For the text-containing cell, return its midpoint in (X, Y) coordinate format. 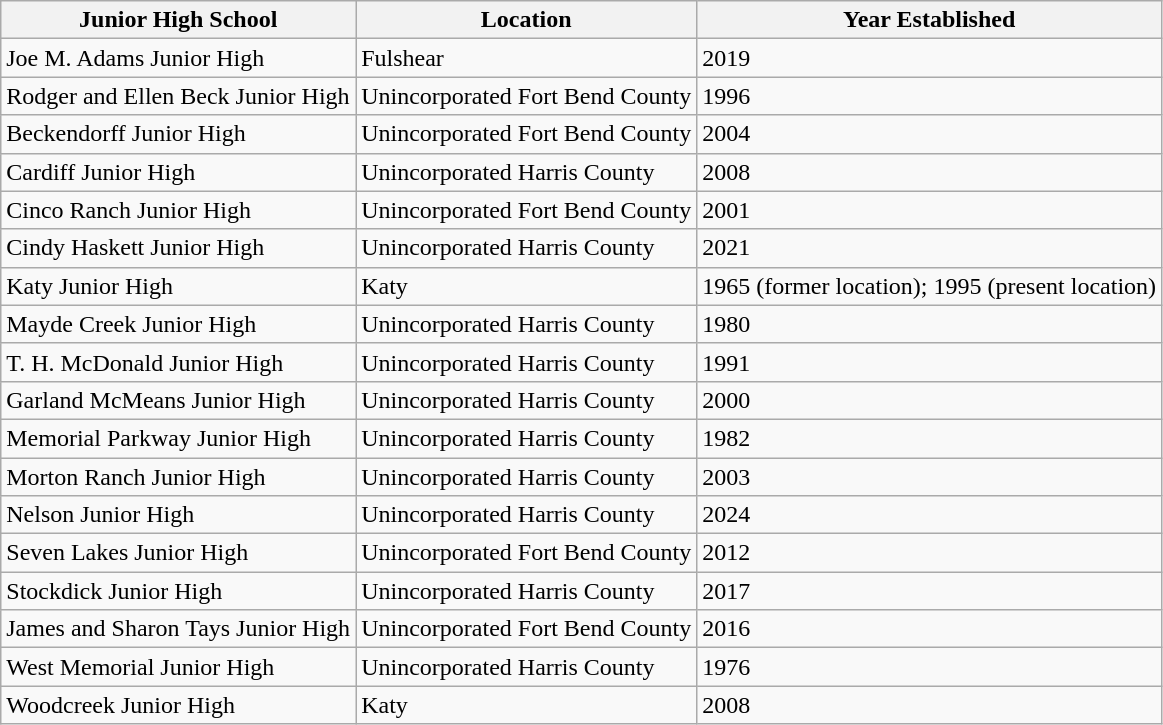
Location (526, 20)
Katy Junior High (178, 286)
T. H. McDonald Junior High (178, 362)
Morton Ranch Junior High (178, 477)
2024 (930, 515)
2012 (930, 553)
Year Established (930, 20)
Seven Lakes Junior High (178, 553)
1991 (930, 362)
Joe M. Adams Junior High (178, 58)
Nelson Junior High (178, 515)
Garland McMeans Junior High (178, 400)
2017 (930, 591)
Cindy Haskett Junior High (178, 248)
1965 (former location); 1995 (present location) (930, 286)
Cinco Ranch Junior High (178, 210)
Beckendorff Junior High (178, 134)
2000 (930, 400)
1976 (930, 667)
Mayde Creek Junior High (178, 324)
1980 (930, 324)
West Memorial Junior High (178, 667)
Junior High School (178, 20)
2019 (930, 58)
Cardiff Junior High (178, 172)
2001 (930, 210)
Fulshear (526, 58)
2003 (930, 477)
1996 (930, 96)
Woodcreek Junior High (178, 705)
2004 (930, 134)
2021 (930, 248)
Memorial Parkway Junior High (178, 438)
Stockdick Junior High (178, 591)
James and Sharon Tays Junior High (178, 629)
1982 (930, 438)
2016 (930, 629)
Rodger and Ellen Beck Junior High (178, 96)
